Provide the [x, y] coordinate of the cell's center where the given text is located.  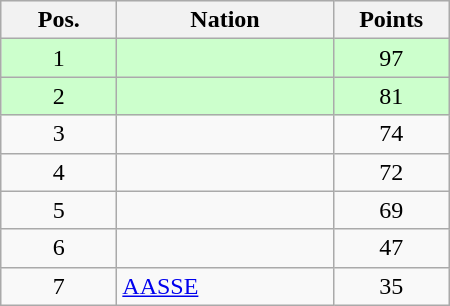
74 [391, 134]
6 [59, 248]
7 [59, 286]
2 [59, 96]
5 [59, 210]
69 [391, 210]
72 [391, 172]
1 [59, 58]
Pos. [59, 20]
97 [391, 58]
35 [391, 286]
Points [391, 20]
Nation [225, 20]
4 [59, 172]
3 [59, 134]
47 [391, 248]
81 [391, 96]
AASSE [225, 286]
